Locate the cell with the specified text and output its (x, y) center coordinate. 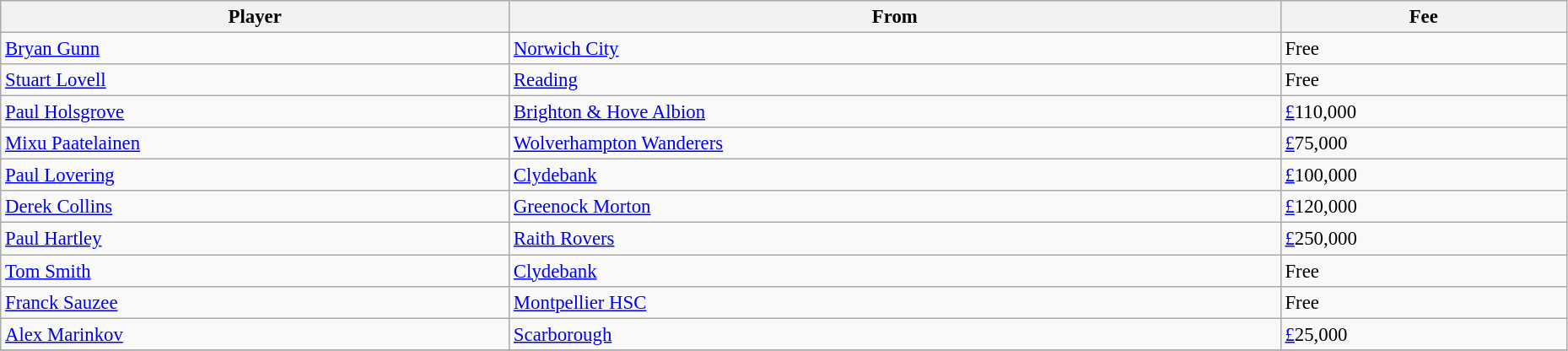
£75,000 (1424, 143)
Scarborough (896, 334)
Franck Sauzee (255, 302)
£110,000 (1424, 112)
Paul Holsgrove (255, 112)
£25,000 (1424, 334)
Reading (896, 80)
Wolverhampton Wanderers (896, 143)
Norwich City (896, 49)
£120,000 (1424, 207)
Montpellier HSC (896, 302)
Fee (1424, 17)
Paul Lovering (255, 175)
£100,000 (1424, 175)
Brighton & Hove Albion (896, 112)
£250,000 (1424, 239)
Greenock Morton (896, 207)
From (896, 17)
Tom Smith (255, 271)
Alex Marinkov (255, 334)
Stuart Lovell (255, 80)
Paul Hartley (255, 239)
Raith Rovers (896, 239)
Player (255, 17)
Bryan Gunn (255, 49)
Derek Collins (255, 207)
Mixu Paatelainen (255, 143)
